Return [x, y] of the center of cell containing provided text 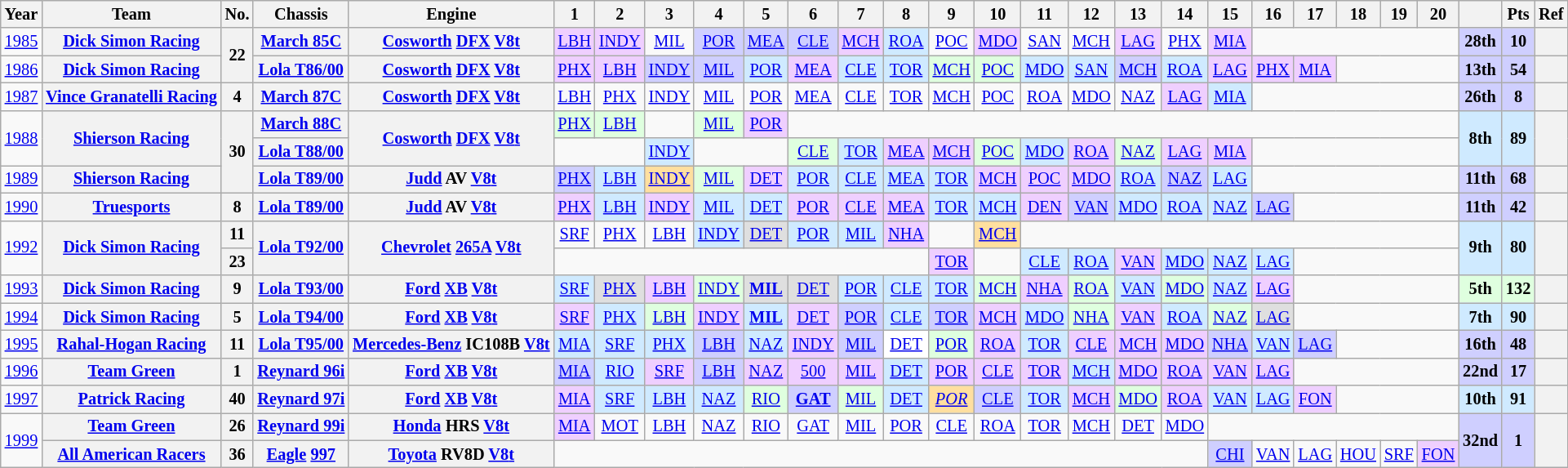
13 [1138, 14]
CHI [1230, 454]
Patrick Racing [131, 399]
1994 [21, 317]
All American Racers [131, 454]
March 88C [300, 124]
No. [238, 14]
22 [238, 56]
1988 [21, 137]
1997 [21, 399]
DEN [1045, 207]
Team [131, 14]
Reynard 97i [300, 399]
Year [21, 14]
Reynard 99i [300, 426]
48 [1518, 344]
Eagle 997 [300, 454]
91 [1518, 399]
7th [1481, 317]
Vince Granatelli Racing [131, 96]
23 [238, 261]
1987 [21, 96]
HOU [1358, 454]
89 [1518, 137]
132 [1518, 289]
Lola T86/00 [300, 69]
1993 [21, 289]
28th [1481, 42]
20 [1438, 14]
9th [1481, 248]
26 [238, 426]
Lola T92/00 [300, 248]
7 [860, 14]
Chevrolet 265A V8t [451, 248]
Lola T94/00 [300, 317]
16th [1481, 344]
1996 [21, 372]
3 [669, 14]
5th [1481, 289]
Ref [1551, 14]
1990 [21, 207]
36 [238, 454]
19 [1399, 14]
12 [1090, 14]
1989 [21, 179]
Mercedes-Benz IC108B V8t [451, 344]
26th [1481, 96]
8th [1481, 137]
Lola T95/00 [300, 344]
Reynard 96i [300, 372]
14 [1185, 14]
Toyota RV8D V8t [451, 454]
1985 [21, 42]
2 [620, 14]
6 [813, 14]
80 [1518, 248]
10th [1481, 399]
Lola T93/00 [300, 289]
1986 [21, 69]
90 [1518, 317]
Honda HRS V8t [451, 426]
Lola T88/00 [300, 152]
68 [1518, 179]
54 [1518, 69]
15 [1230, 14]
Truesports [131, 207]
42 [1518, 207]
1995 [21, 344]
22nd [1481, 372]
March 87C [300, 96]
March 85C [300, 42]
Pts [1518, 14]
13th [1481, 69]
Rahal-Hogan Racing [131, 344]
30 [238, 152]
40 [238, 399]
MOT [620, 426]
16 [1273, 14]
1999 [21, 439]
500 [813, 372]
32nd [1481, 439]
18 [1358, 14]
Chassis [300, 14]
1992 [21, 248]
Engine [451, 14]
